Extract the (X, Y) coordinate from the center of the cell holding the provided text.  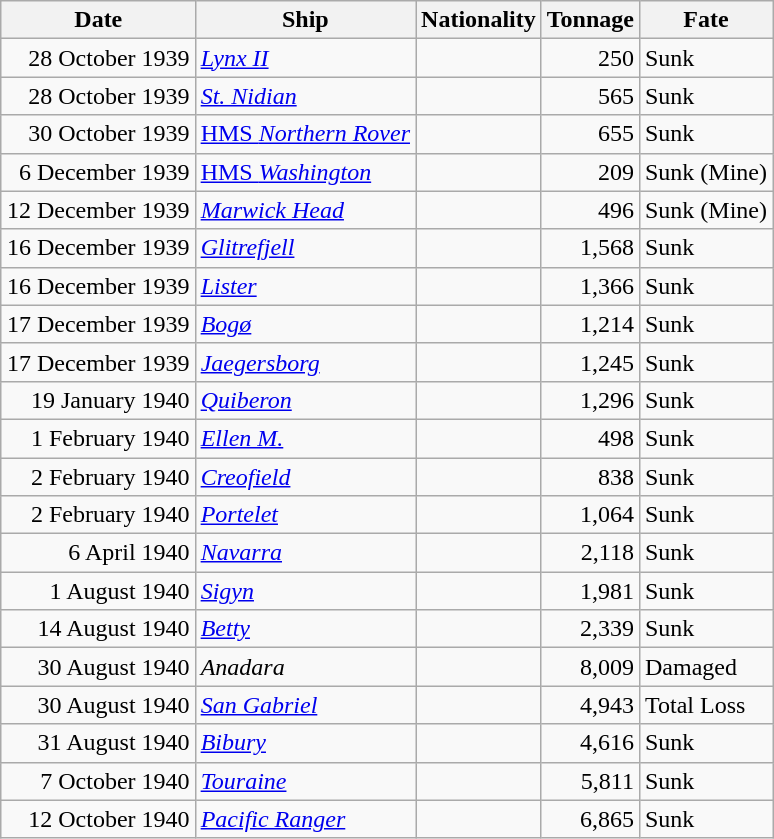
St. Nidian (305, 96)
31 August 1940 (98, 743)
12 October 1940 (98, 819)
Marwick Head (305, 210)
Pacific Ranger (305, 819)
Touraine (305, 781)
Creofield (305, 477)
655 (590, 134)
4,943 (590, 705)
Tonnage (590, 20)
Lister (305, 286)
838 (590, 477)
250 (590, 58)
1,064 (590, 515)
HMS Northern Rover (305, 134)
Glitrefjell (305, 248)
Quiberon (305, 400)
San Gabriel (305, 705)
Betty (305, 629)
Bibury (305, 743)
1,366 (590, 286)
6 December 1939 (98, 172)
1,296 (590, 400)
1 August 1940 (98, 591)
14 August 1940 (98, 629)
498 (590, 438)
Nationality (479, 20)
1,214 (590, 324)
Ellen M. (305, 438)
Date (98, 20)
1,981 (590, 591)
565 (590, 96)
HMS Washington (305, 172)
7 October 1940 (98, 781)
1,568 (590, 248)
1,245 (590, 362)
Total Loss (706, 705)
12 December 1939 (98, 210)
496 (590, 210)
209 (590, 172)
5,811 (590, 781)
Portelet (305, 515)
30 October 1939 (98, 134)
Ship (305, 20)
4,616 (590, 743)
Bogø (305, 324)
19 January 1940 (98, 400)
1 February 1940 (98, 438)
Anadara (305, 667)
Fate (706, 20)
Damaged (706, 667)
8,009 (590, 667)
Sigyn (305, 591)
Navarra (305, 553)
Jaegersborg (305, 362)
Lynx II (305, 58)
2,339 (590, 629)
6 April 1940 (98, 553)
6,865 (590, 819)
2,118 (590, 553)
